Extract the (x, y) coordinate from the center of the cell holding the provided text.  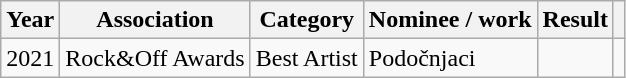
2021 (30, 58)
Year (30, 20)
Category (306, 20)
Rock&Off Awards (155, 58)
Nominee / work (450, 20)
Best Artist (306, 58)
Podočnjaci (450, 58)
Result (575, 20)
Association (155, 20)
